Search for the cell housing the specified text and yield its [x, y] center coordinate. 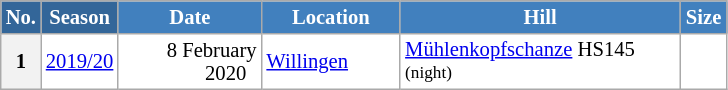
2019/20 [80, 61]
Location [330, 16]
No. [21, 16]
Willingen [330, 61]
Date [190, 16]
Hill [540, 16]
8 February 2020 [190, 61]
1 [21, 61]
Size [704, 16]
Mühlenkopfschanze HS145 (night) [540, 61]
Season [80, 16]
